For the text-containing cell, return its midpoint in [X, Y] coordinate format. 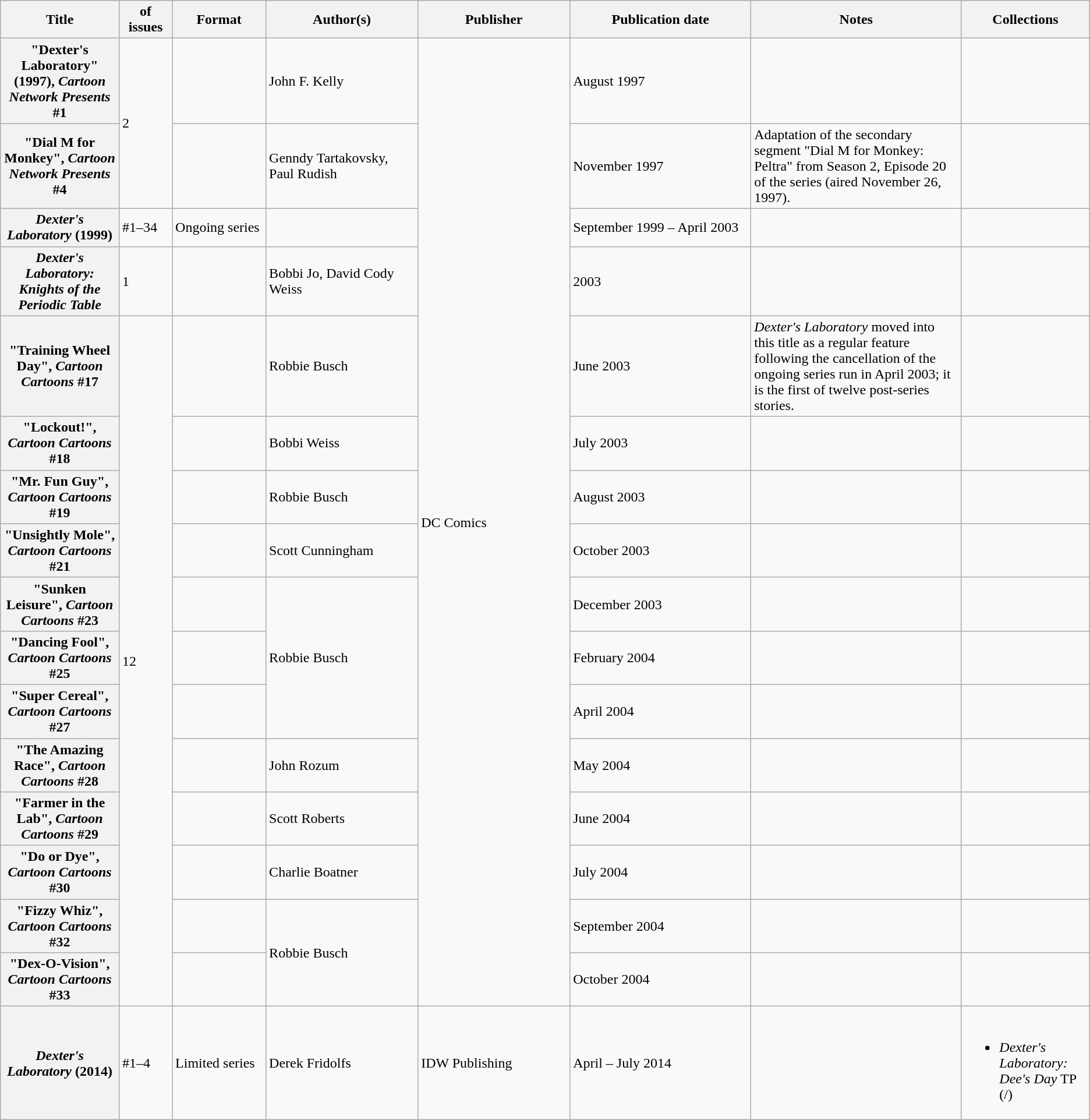
February 2004 [660, 658]
June 2003 [660, 366]
Title [60, 20]
Collections [1025, 20]
of issues [146, 20]
May 2004 [660, 765]
John Rozum [342, 765]
Ongoing series [219, 227]
IDW Publishing [494, 1063]
Charlie Boatner [342, 872]
April – July 2014 [660, 1063]
DC Comics [494, 522]
#1–34 [146, 227]
August 1997 [660, 81]
"Dancing Fool", Cartoon Cartoons #25 [60, 658]
"Sunken Leisure", Cartoon Cartoons #23 [60, 604]
"The Amazing Race", Cartoon Cartoons #28 [60, 765]
Format [219, 20]
Bobbi Weiss [342, 443]
October 2004 [660, 980]
#1–4 [146, 1063]
October 2003 [660, 550]
John F. Kelly [342, 81]
"Dex-O-Vision", Cartoon Cartoons #33 [60, 980]
September 1999 – April 2003 [660, 227]
Scott Roberts [342, 819]
Notes [856, 20]
November 1997 [660, 166]
Genndy Tartakovsky, Paul Rudish [342, 166]
"Training Wheel Day", Cartoon Cartoons #17 [60, 366]
"Unsightly Mole", Cartoon Cartoons #21 [60, 550]
Publisher [494, 20]
"Do or Dye", Cartoon Cartoons #30 [60, 872]
Author(s) [342, 20]
Dexter's Laboratory: Dee's Day TP (/) [1025, 1063]
"Super Cereal", Cartoon Cartoons #27 [60, 711]
Limited series [219, 1063]
Derek Fridolfs [342, 1063]
Dexter's Laboratory (2014) [60, 1063]
Dexter's Laboratory (1999) [60, 227]
Dexter's Laboratory: Knights of the Periodic Table [60, 281]
June 2004 [660, 819]
Adaptation of the secondary segment "Dial M for Monkey: Peltra" from Season 2, Episode 20 of the series (aired November 26, 1997). [856, 166]
"Fizzy Whiz", Cartoon Cartoons #32 [60, 926]
2 [146, 123]
Bobbi Jo, David Cody Weiss [342, 281]
"Mr. Fun Guy", Cartoon Cartoons #19 [60, 497]
April 2004 [660, 711]
Scott Cunningham [342, 550]
September 2004 [660, 926]
"Dexter's Laboratory" (1997), Cartoon Network Presents #1 [60, 81]
"Farmer in the Lab", Cartoon Cartoons #29 [60, 819]
Publication date [660, 20]
2003 [660, 281]
July 2003 [660, 443]
August 2003 [660, 497]
1 [146, 281]
December 2003 [660, 604]
"Lockout!", Cartoon Cartoons #18 [60, 443]
12 [146, 661]
July 2004 [660, 872]
"Dial M for Monkey", Cartoon Network Presents #4 [60, 166]
